For the text-containing cell, return its midpoint in (X, Y) coordinate format. 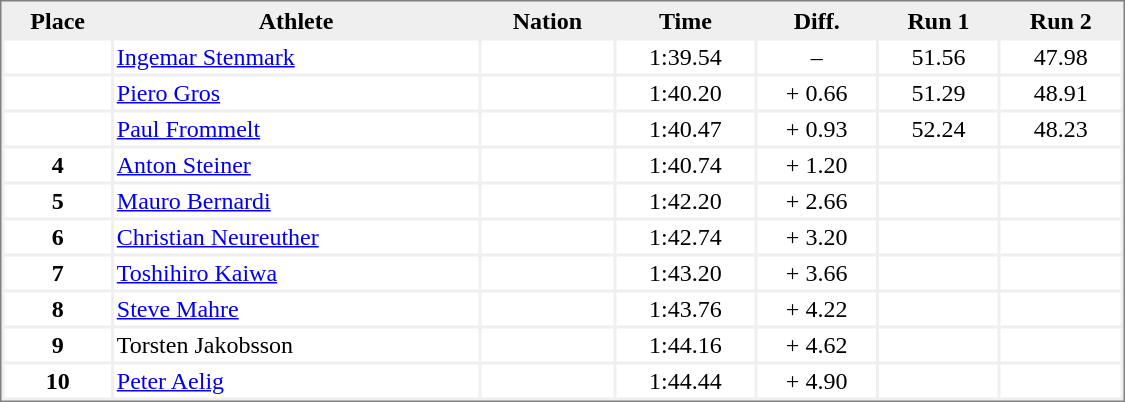
6 (57, 236)
10 (57, 380)
Time (685, 20)
48.91 (1060, 92)
+ 1.20 (816, 164)
1:43.76 (685, 308)
Anton Steiner (296, 164)
+ 3.66 (816, 272)
Paul Frommelt (296, 128)
– (816, 56)
Run 1 (938, 20)
Peter Aelig (296, 380)
+ 4.90 (816, 380)
+ 3.20 (816, 236)
Nation (547, 20)
Ingemar Stenmark (296, 56)
Mauro Bernardi (296, 200)
51.29 (938, 92)
4 (57, 164)
1:44.16 (685, 344)
1:42.74 (685, 236)
52.24 (938, 128)
Steve Mahre (296, 308)
51.56 (938, 56)
Torsten Jakobsson (296, 344)
+ 4.62 (816, 344)
1:44.44 (685, 380)
1:40.47 (685, 128)
Diff. (816, 20)
Christian Neureuther (296, 236)
Piero Gros (296, 92)
Toshihiro Kaiwa (296, 272)
48.23 (1060, 128)
47.98 (1060, 56)
Run 2 (1060, 20)
8 (57, 308)
5 (57, 200)
1:40.74 (685, 164)
1:43.20 (685, 272)
Athlete (296, 20)
Place (57, 20)
+ 0.93 (816, 128)
1:40.20 (685, 92)
1:39.54 (685, 56)
7 (57, 272)
+ 2.66 (816, 200)
+ 0.66 (816, 92)
9 (57, 344)
+ 4.22 (816, 308)
1:42.20 (685, 200)
